From the cell containing the given text, extract its center point as [x, y] coordinate. 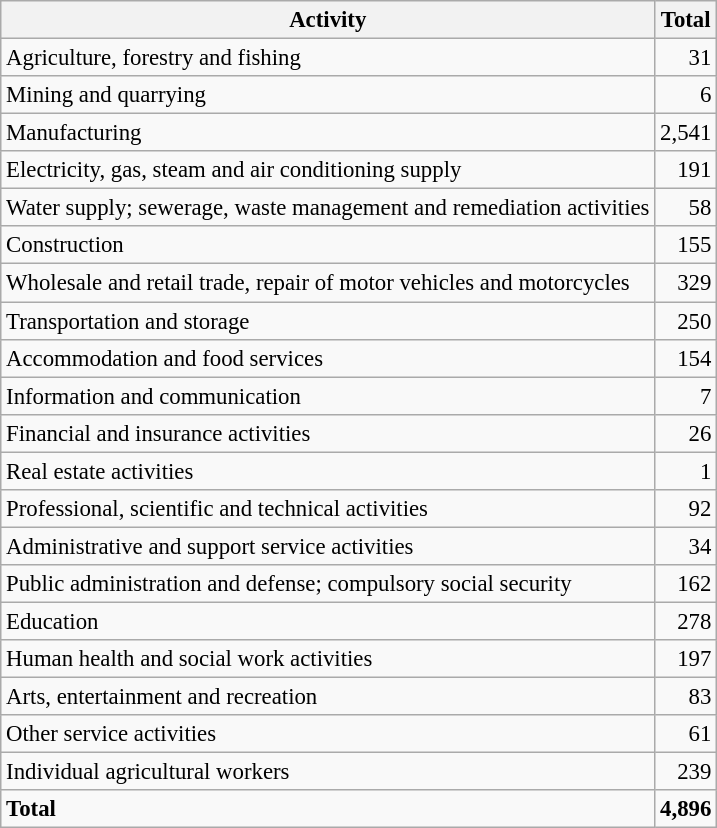
Water supply; sewerage, waste management and remediation activities [328, 208]
Mining and quarrying [328, 95]
329 [686, 283]
Agriculture, forestry and fishing [328, 58]
Transportation and storage [328, 321]
Other service activities [328, 734]
Financial and insurance activities [328, 433]
2,541 [686, 133]
Individual agricultural workers [328, 772]
Real estate activities [328, 471]
154 [686, 358]
Human health and social work activities [328, 659]
Administrative and support service activities [328, 546]
92 [686, 509]
Electricity, gas, steam and air conditioning supply [328, 170]
Public administration and defense; compulsory social security [328, 584]
34 [686, 546]
83 [686, 697]
Accommodation and food services [328, 358]
7 [686, 396]
4,896 [686, 809]
239 [686, 772]
278 [686, 621]
58 [686, 208]
162 [686, 584]
Activity [328, 20]
250 [686, 321]
26 [686, 433]
Construction [328, 245]
Wholesale and retail trade, repair of motor vehicles and motorcycles [328, 283]
1 [686, 471]
61 [686, 734]
Information and communication [328, 396]
191 [686, 170]
Professional, scientific and technical activities [328, 509]
Arts, entertainment and recreation [328, 697]
31 [686, 58]
Education [328, 621]
Manufacturing [328, 133]
197 [686, 659]
6 [686, 95]
155 [686, 245]
